Capture the cell that displays the provided text and extract its (x, y) central coordinate. 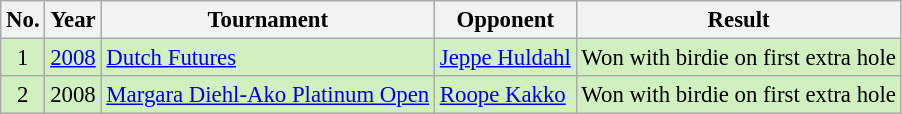
Dutch Futures (268, 58)
Year (73, 20)
No. (23, 20)
Roope Kakko (506, 95)
Opponent (506, 20)
Result (738, 20)
Margara Diehl-Ako Platinum Open (268, 95)
1 (23, 58)
Tournament (268, 20)
Jeppe Huldahl (506, 58)
2 (23, 95)
